For the text-containing cell, return its midpoint in (X, Y) coordinate format. 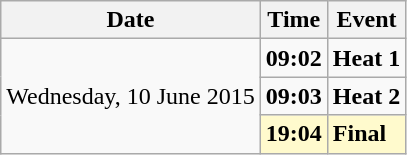
Time (294, 20)
Event (366, 20)
09:03 (294, 96)
Heat 2 (366, 96)
Heat 1 (366, 58)
Date (131, 20)
19:04 (294, 134)
09:02 (294, 58)
Wednesday, 10 June 2015 (131, 96)
Final (366, 134)
